Return [X, Y] of the center of cell containing provided text 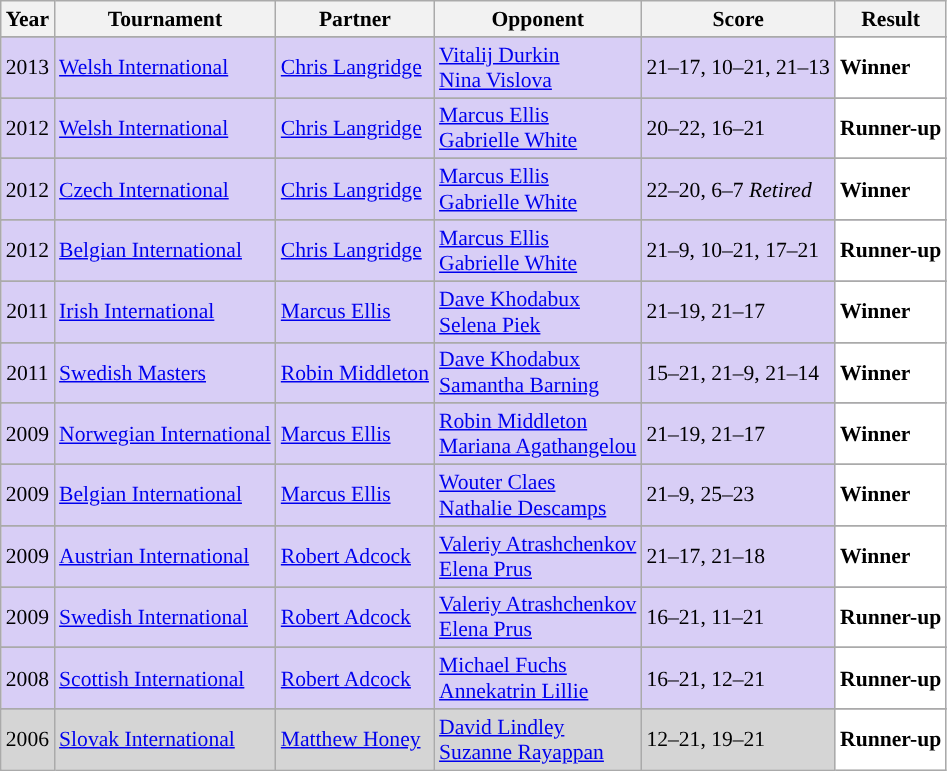
Wouter Claes Nathalie Descamps [538, 496]
21–17, 10–21, 21–13 [738, 68]
Robin Middleton Mariana Agathangelou [538, 434]
Vitalij Durkin Nina Vislova [538, 68]
21–17, 21–18 [738, 556]
2008 [28, 678]
Score [738, 19]
21–9, 25–23 [738, 496]
Austrian International [165, 556]
15–21, 21–9, 21–14 [738, 372]
Dave Khodabux Selena Piek [538, 312]
Tournament [165, 19]
21–9, 10–21, 17–21 [738, 250]
Norwegian International [165, 434]
Dave Khodabux Samantha Barning [538, 372]
Partner [355, 19]
Slovak International [165, 740]
David Lindley Suzanne Rayappan [538, 740]
Result [890, 19]
2006 [28, 740]
Swedish International [165, 618]
22–20, 6–7 Retired [738, 190]
Michael Fuchs Annekatrin Lillie [538, 678]
Robin Middleton [355, 372]
Scottish International [165, 678]
Year [28, 19]
12–21, 19–21 [738, 740]
Irish International [165, 312]
Opponent [538, 19]
20–22, 16–21 [738, 128]
Matthew Honey [355, 740]
16–21, 11–21 [738, 618]
16–21, 12–21 [738, 678]
Czech International [165, 190]
2013 [28, 68]
Swedish Masters [165, 372]
